For the text-containing cell, return its midpoint in (X, Y) coordinate format. 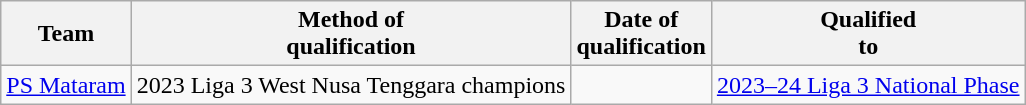
Qualified to (868, 34)
2023 Liga 3 West Nusa Tenggara champions (351, 85)
2023–24 Liga 3 National Phase (868, 85)
Method of qualification (351, 34)
Date of qualification (641, 34)
Team (66, 34)
PS Mataram (66, 85)
